Identify which cell holds the provided text, then report its [X, Y] central coordinate. 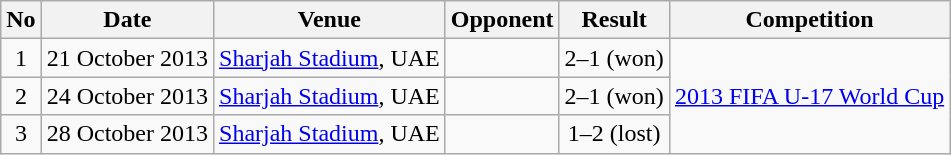
Result [614, 20]
Competition [809, 20]
1 [21, 58]
Opponent [502, 20]
21 October 2013 [127, 58]
3 [21, 134]
28 October 2013 [127, 134]
Date [127, 20]
2013 FIFA U-17 World Cup [809, 96]
Venue [330, 20]
2 [21, 96]
1–2 (lost) [614, 134]
24 October 2013 [127, 96]
No [21, 20]
